Provide the [X, Y] coordinate of the cell's center where the given text is located.  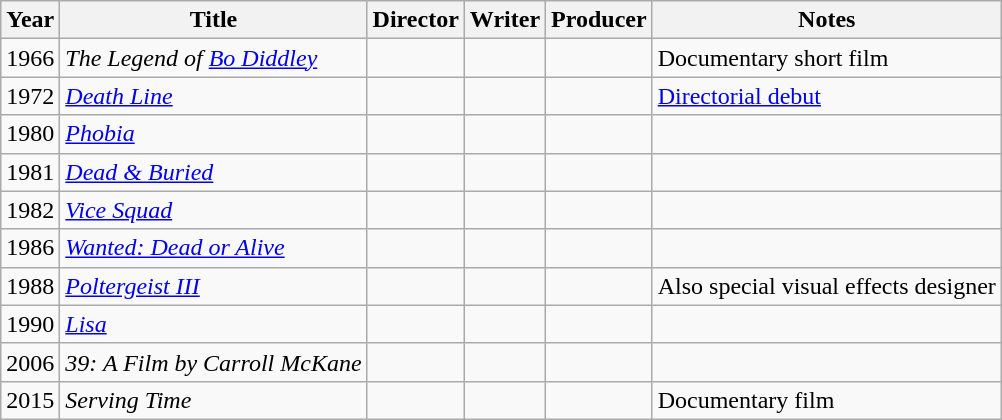
2006 [30, 362]
Notes [826, 20]
1966 [30, 58]
39: A Film by Carroll McKane [214, 362]
Documentary short film [826, 58]
Vice Squad [214, 210]
1990 [30, 324]
Death Line [214, 96]
Dead & Buried [214, 172]
Also special visual effects designer [826, 286]
Phobia [214, 134]
1981 [30, 172]
Year [30, 20]
1986 [30, 248]
Title [214, 20]
Wanted: Dead or Alive [214, 248]
The Legend of Bo Diddley [214, 58]
Documentary film [826, 400]
1988 [30, 286]
Producer [600, 20]
1972 [30, 96]
Director [416, 20]
Serving Time [214, 400]
Lisa [214, 324]
1982 [30, 210]
1980 [30, 134]
Writer [504, 20]
Directorial debut [826, 96]
Poltergeist III [214, 286]
2015 [30, 400]
